For the text-containing cell, return its midpoint in (x, y) coordinate format. 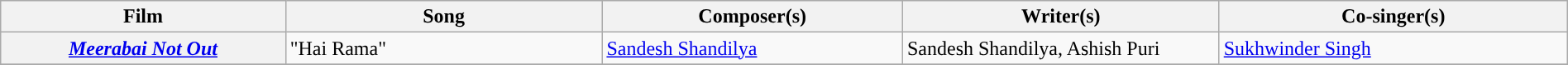
Writer(s) (1060, 17)
Sukhwinder Singh (1393, 48)
Sandesh Shandilya, Ashish Puri (1060, 48)
Film (143, 17)
Co-singer(s) (1393, 17)
Song (443, 17)
Meerabai Not Out (143, 48)
Composer(s) (753, 17)
"Hai Rama" (443, 48)
Sandesh Shandilya (753, 48)
